Output the (X, Y) coordinate of the center of the cell containing the given text.  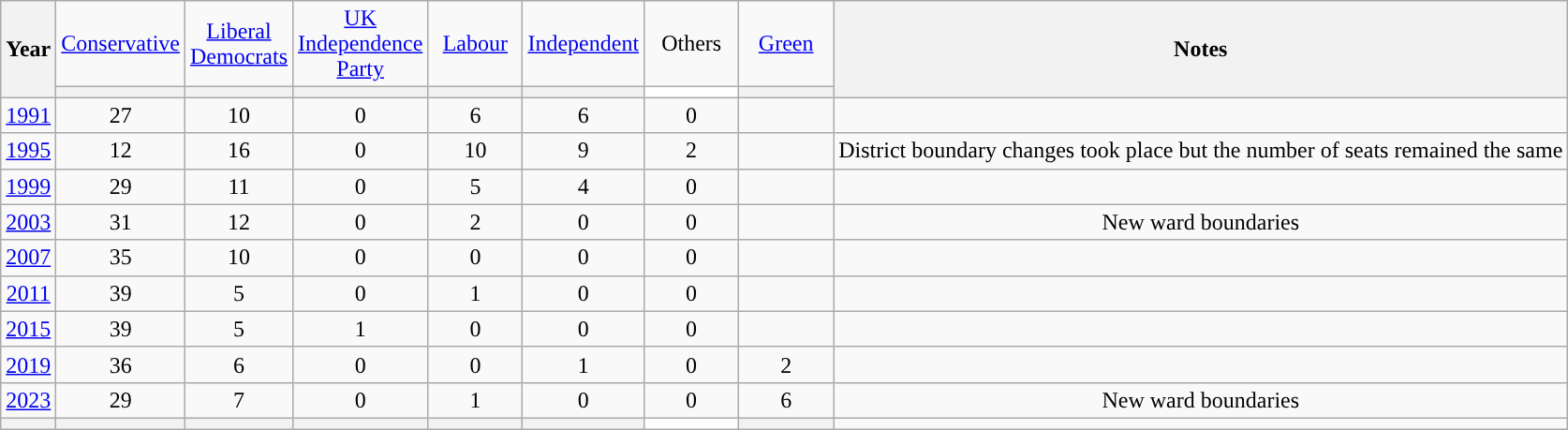
1995 (28, 151)
2023 (28, 400)
1999 (28, 186)
UK Independence Party (361, 44)
2015 (28, 329)
Year (28, 49)
27 (121, 115)
Conservative (121, 44)
9 (584, 151)
16 (240, 151)
2011 (28, 293)
7 (240, 400)
Liberal Democrats (240, 44)
Independent (584, 44)
2007 (28, 258)
Labour (476, 44)
2019 (28, 364)
Notes (1201, 49)
31 (121, 222)
35 (121, 258)
1991 (28, 115)
36 (121, 364)
Others (691, 44)
District boundary changes took place but the number of seats remained the same (1201, 151)
11 (240, 186)
2003 (28, 222)
4 (584, 186)
Green (787, 44)
